Provide the (x, y) coordinate of the cell's center where the given text is located.  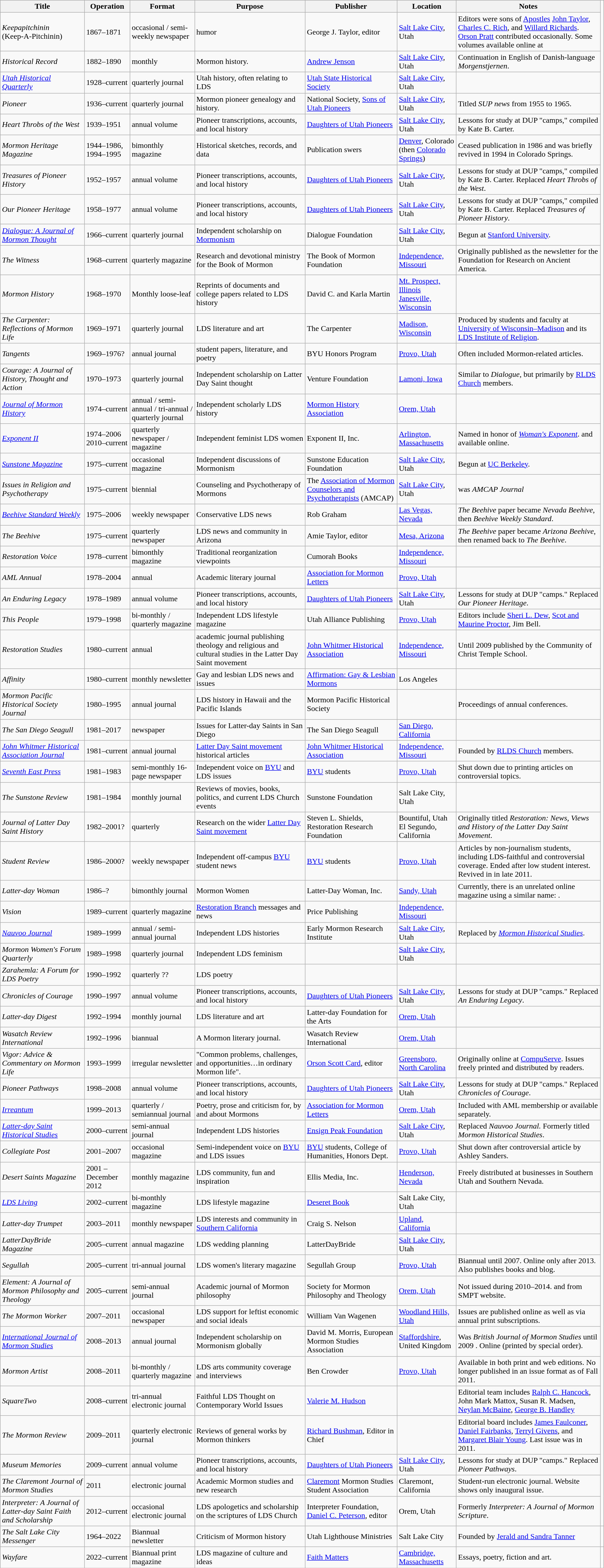
biannual (162, 1038)
Research and devotional ministry for the Book of Mormon (250, 260)
Mormon Pacific Historical Society Journal (43, 704)
Utah Alliance Publishing (351, 619)
Mormon Heritage Magazine (43, 150)
1986–? (107, 891)
Biannual until 2007. Online only after 2013. Also publishes books and blog. (528, 1265)
Bountiful, UtahEl Segundo, California (427, 827)
annual / semi-annual / tri-annual / quarterly journal (162, 409)
1978–current (107, 557)
2008–2011 (107, 1371)
Founded by Jerald and Sandra Tanner (528, 1536)
Independent discussions of Mormonism (250, 464)
2012–current (107, 1511)
LDS women's literary magazine (250, 1265)
1979–1998 (107, 619)
Latter Day Saint movement historical articles (250, 751)
Segullah Group (351, 1265)
1989–1998 (107, 954)
Issues for Latter-day Saints in San Diego (250, 730)
Sandy, Utah (427, 891)
Reviews of movies, books, politics, and current LDS Church events (250, 797)
Latter-Day Woman, Inc. (351, 891)
2022–current (107, 1558)
LDS news and community in Arizona (250, 535)
Independent voice on BYU and LDS issues (250, 772)
1936–current (107, 103)
LDS history in Hawaii and the Pacific Islands (250, 704)
Arlington, Massachusetts (427, 438)
Mormon Women's Forum Quarterly (43, 954)
The Book of Mormon Foundation (351, 260)
annual magazine (162, 1244)
Editors include Sheri L. Dew, Scot and Maurine Proctor, Jim Bell. (528, 619)
Ellis Media, Inc. (351, 1177)
Utah Historical Quarterly (43, 83)
2011 (107, 1485)
Pioneer (43, 103)
Until 2009 published by the Community of Christ Temple School. (528, 649)
Orson Scott Card, editor (351, 1063)
1968–current (107, 260)
LDS arts community coverage and interviews (250, 1371)
Ensign Peak Foundation (351, 1131)
Dialogue Foundation (351, 234)
Interpreter Foundation, Daniel C. Peterson, editor (351, 1511)
Mt. Prospect, IllinoisJanesville, Wisconsin (427, 294)
Produced by students and faculty at University of Wisconsin–Madison and its LDS Institute of Religion. (528, 328)
Mormon History (43, 294)
Biannual newsletter (162, 1536)
Shut down after controversial article by Ashley Sanders. (528, 1151)
Interpreter: A Journal of Latter-day Saint Faith and Scholarship (43, 1511)
Seventh East Press (43, 772)
Las Vegas, Nevada (427, 515)
Currently, there is an unrelated online magazine using a similar name: . (528, 891)
Historical Record (43, 61)
Independent LDS lifestyle magazine (250, 619)
Price Publishing (351, 912)
irregular newsletter (162, 1063)
Segullah (43, 1265)
Counseling and Psychotherapy of Mormons (250, 489)
Independent off-campus BYU student news (250, 861)
Format (162, 6)
Conservative LDS news (250, 515)
Claremont, California (427, 1485)
Issues are published online as well as via annual print subscriptions. (528, 1316)
Title (43, 6)
Ceased publication in 1986 and was briefly revived in 1994 in Colorado Springs. (528, 150)
quarterly (162, 827)
monthly newsletter (162, 679)
Proceedings of annual conferences. (528, 704)
bi-monthly magazine (162, 1202)
Lessons for study at DUP "camps." Replaced Our Pioneer Heritage. (528, 599)
Begun at UC Berkeley. (528, 464)
quarterly newspaper (162, 535)
National Society, Sons of Utah Pioneers (351, 103)
Andrew Jenson (351, 61)
2009–current (107, 1465)
1981–1983 (107, 772)
Vision (43, 912)
Deseret Book (351, 1202)
Editorial team includes Ralph C. Hancock, John Mark Mattox, Susan R. Madsen, Neylan McBaine, George B. Handley (528, 1401)
1990–1992 (107, 975)
2008–2013 (107, 1341)
occasional electronic journal (162, 1511)
Upland, California (427, 1223)
1882–1890 (107, 61)
Historical sketches, records, and data (250, 150)
Replaced by Mormon Historical Studies. (528, 933)
Research on the wider Latter Day Saint movement (250, 827)
An Enduring Legacy (43, 599)
Claremont Mormon Studies Student Association (351, 1485)
The Carpenter (351, 328)
1958–1977 (107, 209)
2007–2011 (107, 1316)
Exponent II (43, 438)
2002–current (107, 1202)
Nauvoo Journal (43, 933)
1981–1984 (107, 797)
Mesa, Arizona (427, 535)
Issues in Religion and Psychotherapy (43, 489)
Latter-day Trumpet (43, 1223)
Faith Matters (351, 1558)
1970–1973 (107, 379)
Gay and lesbian LDS news and issues (250, 679)
1999–2013 (107, 1109)
Originally online at CompuServe. Issues freely printed and distributed by readers. (528, 1063)
Publisher (351, 6)
student papers, literature, and poetry (250, 354)
Originally published as the newsletter for the Foundation for Research on Ancient America. (528, 260)
Exponent II, Inc. (351, 438)
monthly newspaper (162, 1223)
Begun at Stanford University. (528, 234)
Our Pioneer Heritage (43, 209)
Museum Memories (43, 1465)
Independent feminist LDS women (250, 438)
Affirmation: Gay & Lesbian Mormons (351, 679)
Often included Mormon-related articles. (528, 354)
Essays, poetry, fiction and art. (528, 1558)
Collegiate Post (43, 1151)
quarterly electronic journal (162, 1435)
Monthly loose-leaf (162, 294)
Mormon Women (250, 891)
2001–2007 (107, 1151)
Available in both print and web editions. No longer published in an issue format as of Fall 2011. (528, 1371)
Freely distributed at businesses in Southern Utah and Southern Nevada. (528, 1177)
"Common problems, challenges, and opportunities…in ordinary Mormon life". (250, 1063)
Utah history, often relating to LDS (250, 83)
Heart Throbs of the West (43, 125)
Independent LDS feminism (250, 954)
LatterDayBride Magazine (43, 1244)
Rob Graham (351, 515)
Henderson, Nevada (427, 1177)
Criticism of Mormon history (250, 1536)
Wayfare (43, 1558)
LDS magazine of culture and ideas (250, 1558)
1975–2006 (107, 515)
BYU Honors Program (351, 354)
LDS community, fun and inspiration (250, 1177)
William Van Wagenen (351, 1316)
2003–2011 (107, 1223)
2001 – December 2012 (107, 1177)
Cambridge, Massachusetts (427, 1558)
1981–current (107, 751)
David C. and Karla Martin (351, 294)
2009–2011 (107, 1435)
Mormon Artist (43, 1371)
biennial (162, 489)
This People (43, 619)
academic journal publishing theology and religious and cultural studies in the Latter Day Saint movement (250, 649)
Founded by RLDS Church members. (528, 751)
Sunstone Foundation (351, 797)
monthly (162, 61)
tri-annual journal (162, 1265)
Student-run electronic journal. Website shows only inaugural issue. (528, 1485)
Mormon history. (250, 61)
Reviews of general works by Mormon thinkers (250, 1435)
Restoration Voice (43, 557)
1986–2000? (107, 861)
Madison, Wisconsin (427, 328)
Lessons for study at DUP "camps," compiled by Kate B. Carter. Replaced Heart Throbs of the West. (528, 180)
Academic literary journal (250, 577)
1989–1999 (107, 933)
LDS apologetics and scholarship on the scriptures of LDS Church (250, 1511)
Valerie M. Hudson (351, 1401)
Utah Lighthouse Ministries (351, 1536)
1980–1995 (107, 704)
Early Mormon Research Institute (351, 933)
David M. Morris, European Mormon Studies Association (351, 1341)
Pioneer Pathways (43, 1088)
LatterDayBride (351, 1244)
Named in honor of Woman's Exponent. and available online. (528, 438)
Location (427, 6)
The Mormon Worker (43, 1316)
monthly magazine (162, 1177)
quarterly / semiannual journal (162, 1109)
Treasures of Pioneer History (43, 180)
Mormon History Association (351, 409)
Operation (107, 6)
Sunstone Magazine (43, 464)
Society for Mormon Philosophy and Theology (351, 1291)
1964–2022 (107, 1536)
1990–1997 (107, 996)
Craig S. Nelson (351, 1223)
Amie Taylor, editor (351, 535)
Vigor: Advice & Commentary on Mormon Life (43, 1063)
electronic journal (162, 1485)
Notes (528, 6)
The Beehive (43, 535)
Los Angeles (427, 679)
Greensboro, North Carolina (427, 1063)
LDS lifestyle magazine (250, 1202)
LDS wedding planning (250, 1244)
1998–2008 (107, 1088)
Ben Crowder (351, 1371)
International Journal of Mormon Studies (43, 1341)
Latter-day Saint Historical Studies (43, 1131)
LDS support for leftist economic and social ideals (250, 1316)
Richard Bushman, Editor in Chief (351, 1435)
Independent scholarship on Latter Day Saint thought (250, 379)
2008–current (107, 1401)
1928–current (107, 83)
occasional / semi-weekly newspaper (162, 32)
LDS Living (43, 1202)
Faithful LDS Thought on Contemporary World Issues (250, 1401)
Mormon Pacific Historical Society (351, 704)
1968–1970 (107, 294)
Journal of Mormon History (43, 409)
Restoration Branch messages and news (250, 912)
Academic journal of Mormon philosophy (250, 1291)
Staffordshire, United Kingdom (427, 1341)
1992–1996 (107, 1038)
Reprints of documents and college papers related to LDS history (250, 294)
Independent scholarship on Mormonism (250, 234)
Mormon pioneer genealogy and history. (250, 103)
Latter-day Digest (43, 1016)
SquareTwo (43, 1401)
San Diego, California (427, 730)
Semi-independent voice on BYU and LDS issues (250, 1151)
Academic Mormon studies and new research (250, 1485)
Denver, Colorado (then Colorado Springs) (427, 150)
George J. Taylor, editor (351, 32)
1944–1986, 1994–1995 (107, 150)
Independent scholarly LDS history (250, 409)
quarterly newspaper / magazine (162, 438)
Purpose (250, 6)
Continuation in English of Danish-language Morgenstjernen. (528, 61)
Keepapitchinin(Keep-A-Pitchinin) (43, 32)
occasional newspaper (162, 1316)
1989–current (107, 912)
1966–current (107, 234)
Poetry, prose and criticism for, by and about Mormons (250, 1109)
1974–current (107, 409)
BYU students, College of Humanities, Honors Dept. (351, 1151)
The Claremont Journal of Mormon Studies (43, 1485)
Traditional reorganization viewpoints (250, 557)
Utah State Historical Society (351, 83)
Biannual print magazine (162, 1558)
Cumorah Books (351, 557)
The Beehive paper became Nevada Beehive, then Beehive Weekly Standard. (528, 515)
Latter-day Foundation for the Arts (351, 1016)
Included with AML membership or available separately. (528, 1109)
Titled SUP news from 1955 to 1965. (528, 103)
1969–1971 (107, 328)
Irreantum (43, 1109)
1952–1957 (107, 180)
1992–1994 (107, 1016)
Salt Lake City (427, 1536)
Student Review (43, 861)
1978–2004 (107, 577)
1974–20062010–current (107, 438)
1978–1989 (107, 599)
Lamoni, Iowa (427, 379)
humor (250, 32)
Lessons for study at DUP "camps," compiled by Kate B. Carter. (528, 125)
The Carpenter: Reflections of Mormon Life (43, 328)
John Whitmer Historical Association Journal (43, 751)
semi-monthly 16-page newspaper (162, 772)
Beehive Standard Weekly (43, 515)
Lessons for study at DUP "camps." Replaced Pioneer Pathways. (528, 1465)
Lessons for study at DUP "camps." Replaced Chronicles of Courage. (528, 1088)
annual / semi-annual journal (162, 933)
The Salt Lake City Messenger (43, 1536)
Latter-day Woman (43, 891)
The Association of Mormon Counselors and Psychotherapists (AMCAP) (351, 489)
Desert Saints Magazine (43, 1177)
Shut down due to printing articles on controversial topics. (528, 772)
1969–1976? (107, 354)
Journal of Latter Day Saint History (43, 827)
Woodland Hills, Utah (427, 1316)
Formerly Interpreter: A Journal of Mormon Scripture. (528, 1511)
The Mormon Review (43, 1435)
1939–1951 (107, 125)
Element: A Journal of Mormon Philosophy and Theology (43, 1291)
Was British Journal of Mormon Studies until 2009 . Online (printed by special order). (528, 1341)
was AMCAP Journal (528, 489)
LDS interests and community in Southern California (250, 1223)
Originally titled Restoration: News, Views and History of the Latter Day Saint Movement. (528, 827)
Articles by non-journalism students, including LDS-faithful and controversial coverage. Ended after low student interest. Revived in in late 2011. (528, 861)
Editorial board includes James Faulconer, Daniel Fairbanks, Terryl Givens, and Margaret Blair Young. Last issue was in 2011. (528, 1435)
Not issued during 2010–2014. and from SMPT website. (528, 1291)
Tangents (43, 354)
1993–1999 (107, 1063)
The Beehive paper became Arizona Beehive, then renamed back to The Beehive. (528, 535)
2000–current (107, 1131)
Independent scholarship on Mormonism globally (250, 1341)
Lessons for study at DUP "camps." Replaced An Enduring Legacy. (528, 996)
Affinity (43, 679)
bimonthly journal (162, 891)
tri-annual electronic journal (162, 1401)
The Sunstone Review (43, 797)
quarterly ?? (162, 975)
Courage: A Journal of History, Thought and Action (43, 379)
LDS poetry (250, 975)
The Witness (43, 260)
Similar to Dialogue, but primarily by RLDS Church members. (528, 379)
A Mormon literary journal. (250, 1038)
Sunstone Education Foundation (351, 464)
Chronicles of Courage (43, 996)
1867–1871 (107, 32)
Restoration Studies (43, 649)
1981–2017 (107, 730)
1982–2001? (107, 827)
Venture Foundation (351, 379)
Dialogue: A Journal of Mormon Thought (43, 234)
newspaper (162, 730)
Publication swers (351, 150)
Replaced Nauvoo Journal. Formerly titled Mormon Historical Studies. (528, 1131)
Lessons for study at DUP "camps," compiled by Kate B. Carter. Replaced Treasures of Pioneer History. (528, 209)
AML Annual (43, 577)
Zarahemla: A Forum for LDS Poetry (43, 975)
Steven L. Shields, Restoration Research Foundation (351, 827)
